Return the [X, Y] coordinate for the center point of the cell that contains the specified text.  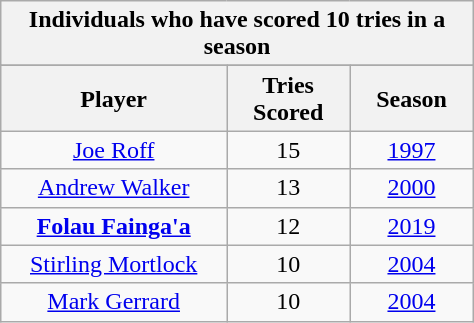
15 [288, 150]
1997 [412, 150]
12 [288, 226]
2000 [412, 188]
Folau Fainga'a [114, 226]
Season [412, 98]
Player [114, 98]
Individuals who have scored 10 tries in a season [237, 34]
Joe Roff [114, 150]
Andrew Walker [114, 188]
Tries Scored [288, 98]
13 [288, 188]
Stirling Mortlock [114, 264]
2019 [412, 226]
Mark Gerrard [114, 302]
